Locate the cell with the specified text and output its [x, y] center coordinate. 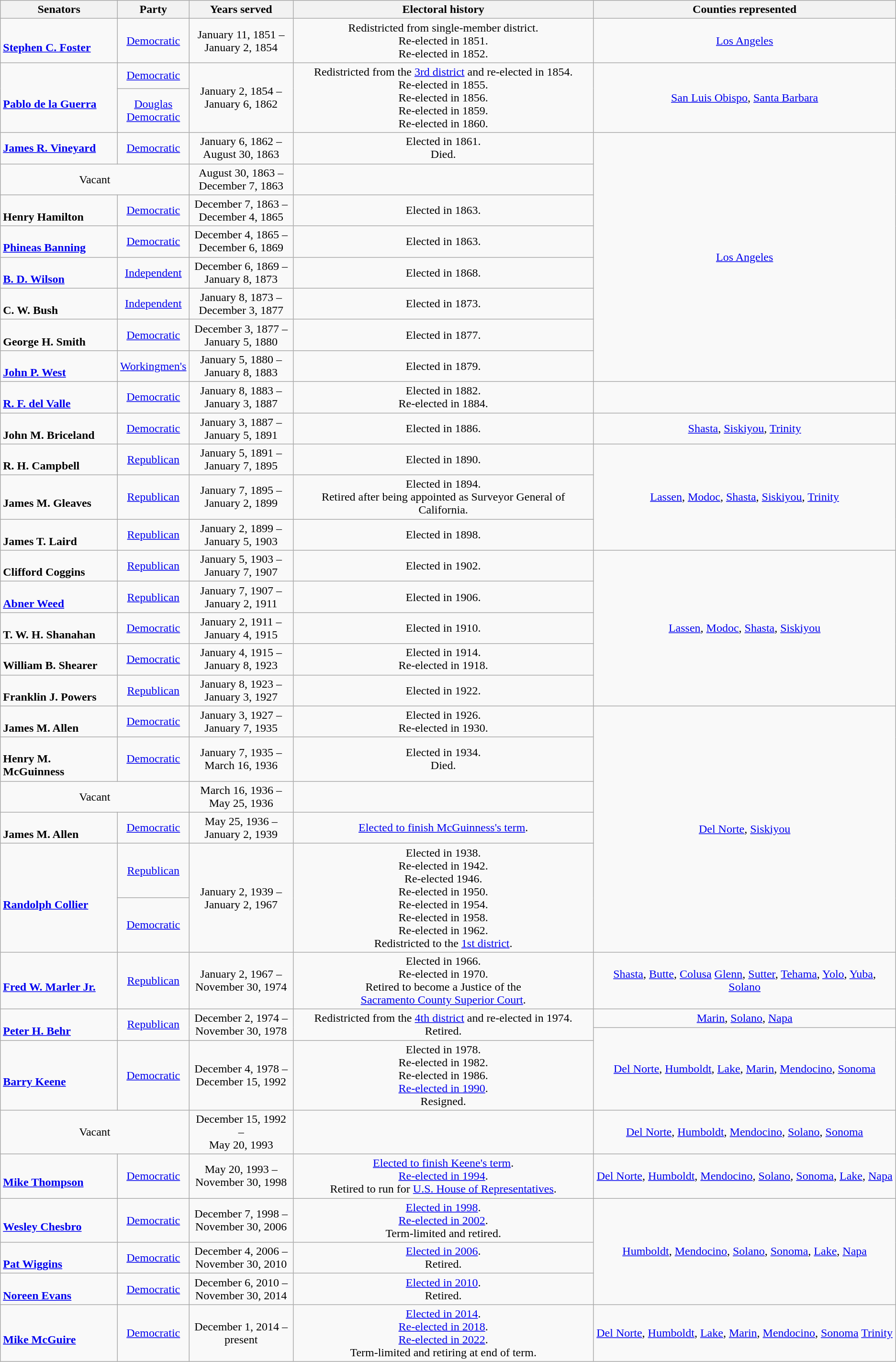
Elected in 1926. Re-elected in 1930. [443, 722]
Phineas Banning [59, 241]
Elected to finish McGuinness's term. [443, 828]
December 4, 1978 – December 15, 1992 [241, 1075]
Elected in 1898. [443, 535]
Party [153, 10]
James R. Vineyard [59, 148]
Elected in 1868. [443, 273]
January 5, 1891 – January 7, 1895 [241, 459]
Elected in 2010. Retired. [443, 1289]
Marin, Solano, Napa [745, 1018]
Humboldt, Mendocino, Solano, Sonoma, Lake, Napa [745, 1251]
R. H. Campbell [59, 459]
December 15, 1992 – May 20, 1993 [241, 1132]
Stephen C. Foster [59, 41]
Barry Keene [59, 1075]
January 5, 1880 – January 8, 1883 [241, 366]
Years served [241, 10]
January 5, 1903 – January 7, 1907 [241, 566]
Elected in 1877. [443, 335]
Elected in 1914. Re-elected in 1918. [443, 659]
Del Norte, Humboldt, Mendocino, Solano, Sonoma, Lake, Napa [745, 1176]
Mike Thompson [59, 1176]
January 7, 1895 – January 2, 1899 [241, 497]
Elected in 1978. Re-elected in 1982. Re-elected in 1986. Re-elected in 1990. Resigned. [443, 1075]
R. F. del Valle [59, 397]
Elected in 1934. Died. [443, 759]
January 2, 1899 – January 5, 1903 [241, 535]
January 2, 1967 – November 30, 1974 [241, 980]
John M. Briceland [59, 428]
T. W. H. Shanahan [59, 628]
George H. Smith [59, 335]
Elected in 1998. Re-elected in 2002. Term-limited and retired. [443, 1220]
December 3, 1877 – January 5, 1880 [241, 335]
January 3, 1887 – January 5, 1891 [241, 428]
December 1, 2014 – present [241, 1333]
December 6, 2010 – November 30, 2014 [241, 1289]
Elected in 1873. [443, 303]
Clifford Coggins [59, 566]
December 4, 1865 – December 6, 1869 [241, 241]
Elected in 1890. [443, 459]
Redistricted from single-member district. Re-elected in 1851. Re-elected in 1852. [443, 41]
Pat Wiggins [59, 1258]
Shasta, Butte, Colusa Glenn, Sutter, Tehama, Yolo, Yuba, Solano [745, 980]
January 2, 1854 – January 6, 1862 [241, 98]
Redistricted from the 3rd district and re-elected in 1854. Re-elected in 1855. Re-elected in 1856. Re-elected in 1859. Re-elected in 1860. [443, 98]
Elected in 2014. Re-elected in 2018. Re-elected in 2022. Term-limited and retiring at end of term. [443, 1333]
Del Norte, Humboldt, Mendocino, Solano, Sonoma [745, 1132]
Elected to finish Keene's term. Re-elected in 1994. Retired to run for U.S. House of Representatives. [443, 1176]
B. D. Wilson [59, 273]
Noreen Evans [59, 1289]
January 8, 1873 – December 3, 1877 [241, 303]
December 6, 1869 – January 8, 1873 [241, 273]
Elected in 2006. Retired. [443, 1258]
January 2, 1939 – January 2, 1967 [241, 898]
Pablo de la Guerra [59, 98]
Franklin J. Powers [59, 690]
Elected in 1894. Retired after being appointed as Surveyor General of California. [443, 497]
Del Norte, Siskiyou [745, 829]
Lassen, Modoc, Shasta, Siskiyou, Trinity [745, 497]
December 7, 1998 – November 30, 2006 [241, 1220]
Elected in 1902. [443, 566]
August 30, 1863 – December 7, 1863 [241, 179]
January 7, 1907 – January 2, 1911 [241, 597]
Douglas Democratic [153, 111]
Elected in 1879. [443, 366]
Elected in 1906. [443, 597]
Del Norte, Humboldt, Lake, Marin, Mendocino, Sonoma [745, 1068]
San Luis Obispo, Santa Barbara [745, 98]
January 7, 1935 – March 16, 1936 [241, 759]
January 2, 1911 – January 4, 1915 [241, 628]
James T. Laird [59, 535]
Elected in 1966. Re-elected in 1970. Retired to become a Justice of the Sacramento County Superior Court. [443, 980]
Elected in 1910. [443, 628]
Shasta, Siskiyou, Trinity [745, 428]
January 3, 1927 – January 7, 1935 [241, 722]
January 6, 1862 – August 30, 1863 [241, 148]
Mike McGuire [59, 1333]
Elected in 1922. [443, 690]
May 20, 1993 – November 30, 1998 [241, 1176]
Randolph Collier [59, 898]
Electoral history [443, 10]
Elected in 1886. [443, 428]
Counties represented [745, 10]
January 8, 1883 – January 3, 1887 [241, 397]
Peter H. Behr [59, 1024]
James M. Gleaves [59, 497]
Elected in 1882. Re-elected in 1884. [443, 397]
January 8, 1923 – January 3, 1927 [241, 690]
John P. West [59, 366]
Henry Hamilton [59, 211]
January 4, 1915 – January 8, 1923 [241, 659]
William B. Shearer [59, 659]
Del Norte, Humboldt, Lake, Marin, Mendocino, Sonoma Trinity [745, 1333]
Wesley Chesbro [59, 1220]
Elected in 1861. Died. [443, 148]
March 16, 1936 – May 25, 1936 [241, 796]
December 2, 1974 – November 30, 1978 [241, 1024]
Lassen, Modoc, Shasta, Siskiyou [745, 628]
December 7, 1863 – December 4, 1865 [241, 211]
Fred W. Marler Jr. [59, 980]
Workingmen's [153, 366]
January 11, 1851 – January 2, 1854 [241, 41]
Henry M. McGuinness [59, 759]
May 25, 1936 – January 2, 1939 [241, 828]
C. W. Bush [59, 303]
Abner Weed [59, 597]
Senators [59, 10]
Redistricted from the 4th district and re-elected in 1974. Retired. [443, 1024]
December 4, 2006 – November 30, 2010 [241, 1258]
